Capture the cell that displays the provided text and extract its [x, y] central coordinate. 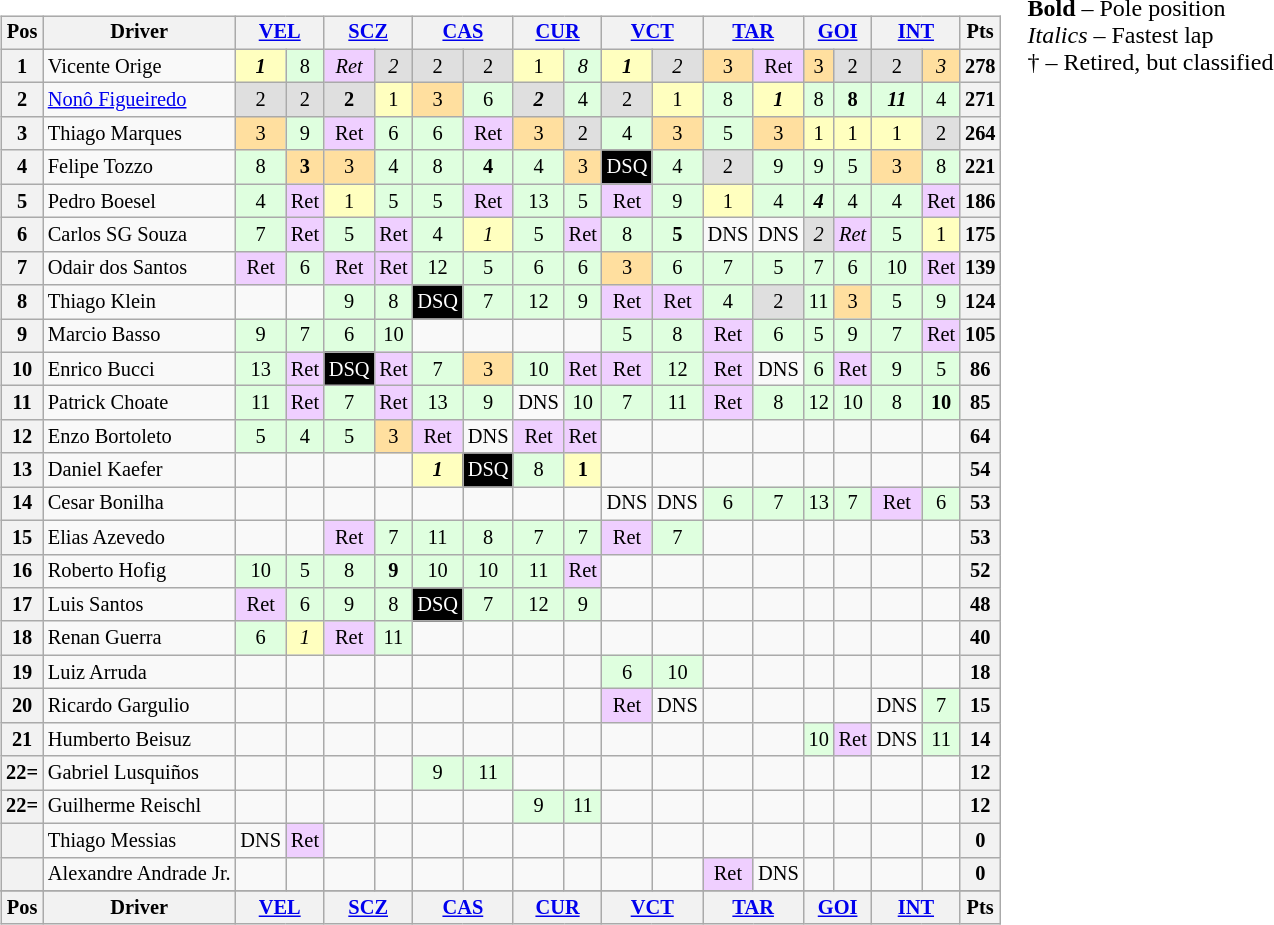
52 [980, 571]
Alexandre Andrade Jr. [140, 874]
Felipe Tozzo [140, 167]
Cesar Bonilha [140, 504]
Pedro Boesel [140, 201]
Enzo Bortoleto [140, 437]
264 [980, 134]
105 [980, 336]
21 [22, 739]
Vicente Orige [140, 66]
139 [980, 268]
17 [22, 605]
Patrick Choate [140, 403]
19 [22, 672]
Thiago Marques [140, 134]
Daniel Kaefer [140, 470]
16 [22, 571]
Guilherme Reischl [140, 807]
48 [980, 605]
Marcio Basso [140, 336]
186 [980, 201]
64 [980, 437]
20 [22, 706]
Gabriel Lusquiños [140, 773]
271 [980, 100]
Enrico Bucci [140, 369]
54 [980, 470]
Ricardo Gargulio [140, 706]
Carlos SG Souza [140, 235]
278 [980, 66]
Thiago Klein [140, 302]
Humberto Beisuz [140, 739]
175 [980, 235]
Luiz Arruda [140, 672]
85 [980, 403]
Odair dos Santos [140, 268]
Elias Azevedo [140, 537]
Luis Santos [140, 605]
Thiago Messias [140, 840]
Roberto Hofig [140, 571]
Renan Guerra [140, 638]
221 [980, 167]
Nonô Figueiredo [140, 100]
124 [980, 302]
40 [980, 638]
86 [980, 369]
